Output the (X, Y) coordinate of the center of the cell containing the given text.  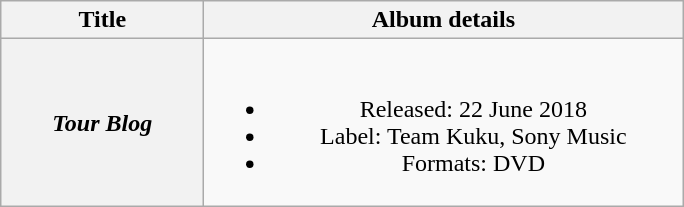
Title (102, 20)
Album details (444, 20)
Tour Blog (102, 122)
Released: 22 June 2018Label: Team Kuku, Sony MusicFormats: DVD (444, 122)
